Identify which cell holds the provided text, then report its (x, y) central coordinate. 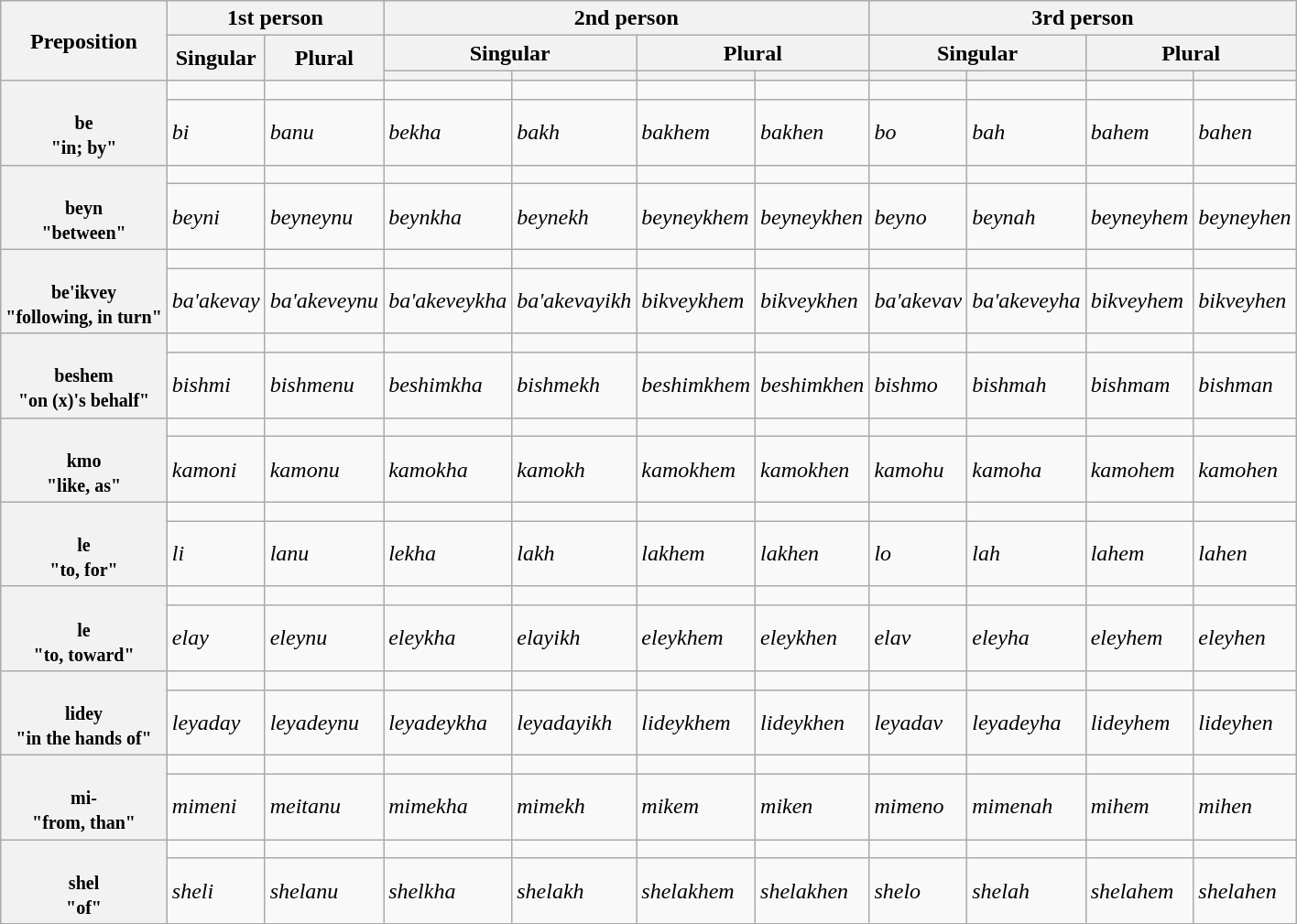
bishman (1245, 385)
beyn"between" (84, 207)
eleynu (324, 637)
mihen (1245, 806)
leyadav (918, 722)
kamohu (918, 469)
bishmekh (574, 385)
shelahen (1245, 890)
sheli (216, 890)
beshimkhen (812, 385)
bishmo (918, 385)
ba'akevay (216, 300)
lakhem (696, 553)
leyadeyha (1026, 722)
3rd person (1083, 18)
beyneykhem (696, 216)
lideyhem (1139, 722)
shelakh (574, 890)
miken (812, 806)
ba'akevav (918, 300)
kamonu (324, 469)
lideykhen (812, 722)
beynekh (574, 216)
eleyha (1026, 637)
kmo"like, as" (84, 460)
shelkha (448, 890)
kamokh (574, 469)
bakhem (696, 132)
beyneykhen (812, 216)
shelahem (1139, 890)
bishmah (1026, 385)
elay (216, 637)
mimenah (1026, 806)
beyni (216, 216)
bahem (1139, 132)
kamohem (1139, 469)
eleyhem (1139, 637)
bikveykhem (696, 300)
ba'akeveynu (324, 300)
leyadayikh (574, 722)
ba'akeveykha (448, 300)
lahem (1139, 553)
mimekha (448, 806)
le"to, toward" (84, 628)
mihem (1139, 806)
le"to, for" (84, 544)
eleykhen (812, 637)
beshimkha (448, 385)
1st person (275, 18)
kamokha (448, 469)
lakhen (812, 553)
bo (918, 132)
eleykhem (696, 637)
bahen (1245, 132)
lideykhem (696, 722)
beyneynu (324, 216)
lidey"in the hands of" (84, 712)
beshem"on (x)'s behalf" (84, 375)
mi-"from, than" (84, 797)
lah (1026, 553)
lideyhen (1245, 722)
beyno (918, 216)
shelo (918, 890)
bishmi (216, 385)
lakh (574, 553)
bakhen (812, 132)
mikem (696, 806)
beyneyhen (1245, 216)
beynah (1026, 216)
bi (216, 132)
bakh (574, 132)
beynkha (448, 216)
leyadeynu (324, 722)
leyaday (216, 722)
eleyhen (1245, 637)
mimeni (216, 806)
bikveykhen (812, 300)
shelakhen (812, 890)
banu (324, 132)
lo (918, 553)
Preposition (84, 40)
lanu (324, 553)
eleykha (448, 637)
mimekh (574, 806)
be"in; by" (84, 123)
shelanu (324, 890)
lahen (1245, 553)
bikveyhem (1139, 300)
bah (1026, 132)
lekha (448, 553)
beshimkhem (696, 385)
ba'akeveyha (1026, 300)
kamoni (216, 469)
leyadeykha (448, 722)
shelakhem (696, 890)
kamokhem (696, 469)
bishmam (1139, 385)
mimeno (918, 806)
bikveyhen (1245, 300)
elav (918, 637)
bekha (448, 132)
kamokhen (812, 469)
be'ikvey"following, in turn" (84, 291)
shel"of" (84, 881)
shelah (1026, 890)
bishmenu (324, 385)
beyneyhem (1139, 216)
ba'akevayikh (574, 300)
elayikh (574, 637)
kamoha (1026, 469)
kamohen (1245, 469)
2nd person (627, 18)
meitanu (324, 806)
li (216, 553)
